Extract the [x, y] coordinate from the center of the cell holding the provided text.  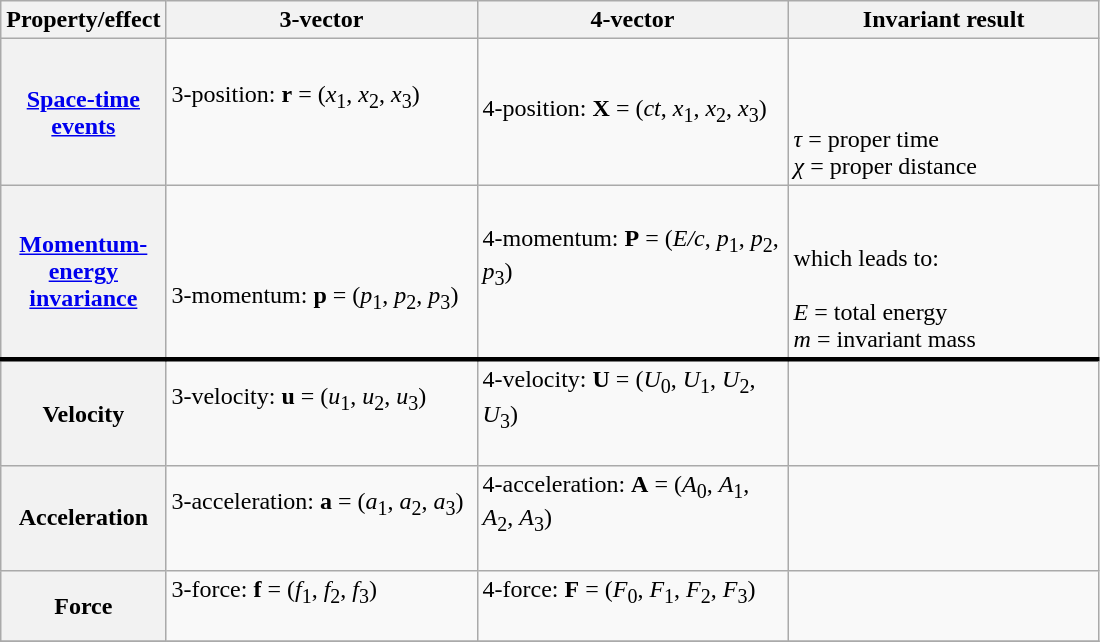
4-velocity: U = (U0, U1, U2, U3) [632, 412]
3-force: f = (f1, f2, f3) [322, 606]
3-position: r = (x1, x2, x3) [322, 112]
which leads to:E = total energy m = invariant mass [944, 272]
Space-time events [84, 112]
3-acceleration: a = (a1, a2, a3) [322, 518]
4-force: F = (F0, F1, F2, F3) [632, 606]
3-velocity: u = (u1, u2, u3) [322, 412]
Velocity [84, 412]
3-momentum: p = (p1, p2, p3) [322, 272]
Momentum-energy invariance [84, 272]
Acceleration [84, 518]
Property/effect [84, 20]
4-vector [632, 20]
4-acceleration: A = (A0, A1, A2, A3) [632, 518]
Invariant result [944, 20]
τ = proper time χ = proper distance [944, 112]
4-momentum: P = (E/c, p1, p2, p3) [632, 272]
3-vector [322, 20]
4-position: X = (ct, x1, x2, x3) [632, 112]
Force [84, 606]
